Scan for the cell matching the given text and deliver its [X, Y] coordinate at center. 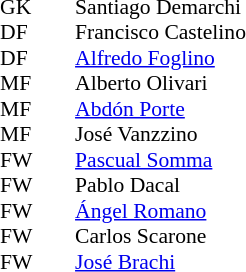
José Vanzzino [160, 135]
Ángel Romano [160, 211]
Alfredo Foglino [160, 58]
Abdón Porte [160, 109]
Francisco Castelino [160, 33]
Carlos Scarone [160, 237]
Pascual Somma [160, 160]
Alberto Olivari [160, 83]
Pablo Dacal [160, 185]
